From the cell containing the given text, extract its center point as [x, y] coordinate. 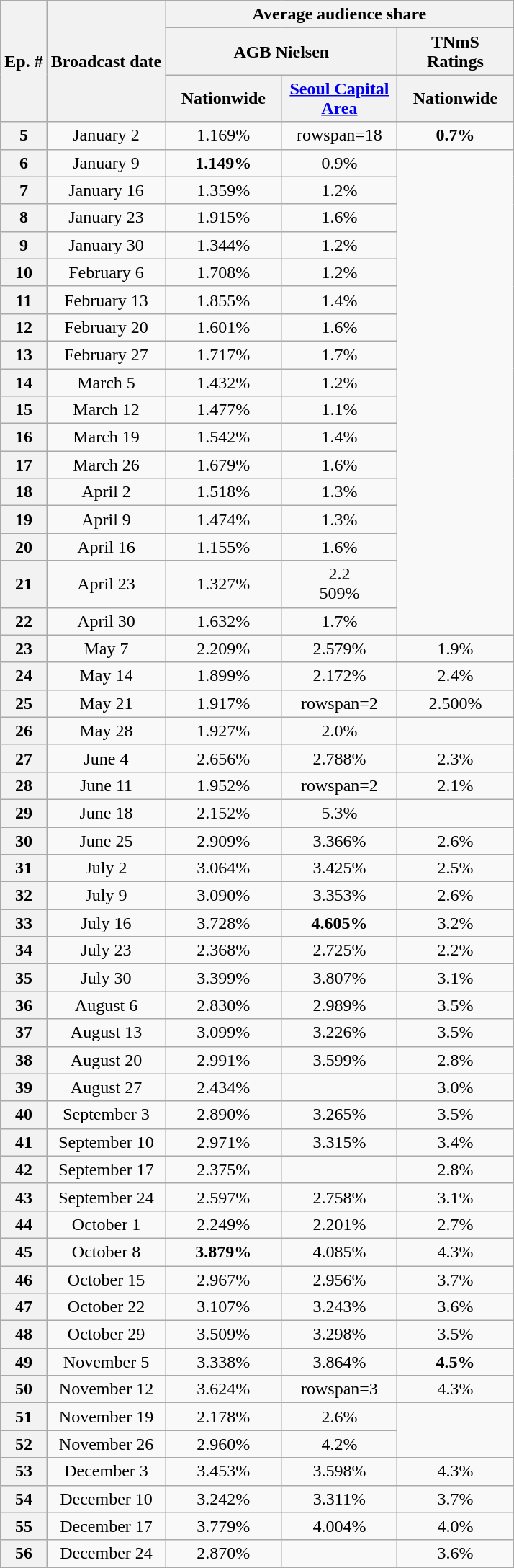
33 [24, 923]
2.830% [223, 1005]
44 [24, 1224]
2.152% [223, 813]
9 [24, 245]
July 9 [107, 896]
31 [24, 868]
2.368% [223, 950]
3.453% [223, 1471]
3.728% [223, 923]
3.624% [223, 1389]
June 25 [107, 841]
4.004% [340, 1526]
3.265% [340, 1115]
47 [24, 1307]
1.432% [223, 383]
4.605% [340, 923]
4.2% [340, 1444]
38 [24, 1060]
2.3% [455, 758]
Seoul Capital Area [340, 98]
32 [24, 896]
2.967% [223, 1279]
3.2% [455, 923]
3.099% [223, 1033]
1.915% [223, 218]
0.9% [340, 163]
51 [24, 1417]
1.927% [223, 731]
16 [24, 437]
1.169% [223, 135]
2.656% [223, 758]
February 13 [107, 300]
September 10 [107, 1142]
2.956% [340, 1279]
1.855% [223, 300]
3.366% [340, 841]
28 [24, 785]
1.601% [223, 327]
July 16 [107, 923]
July 2 [107, 868]
TNmS Ratings [455, 52]
1.717% [223, 355]
1.632% [223, 621]
11 [24, 300]
22 [24, 621]
24 [24, 676]
52 [24, 1444]
December 17 [107, 1526]
3.242% [223, 1499]
3.0% [455, 1087]
2.579% [340, 649]
January 30 [107, 245]
1.327% [223, 584]
January 9 [107, 163]
35 [24, 978]
2.434% [223, 1087]
December 3 [107, 1471]
18 [24, 492]
43 [24, 1197]
October 22 [107, 1307]
April 23 [107, 584]
May 7 [107, 649]
2.7% [455, 1224]
3.298% [340, 1335]
February 27 [107, 355]
June 11 [107, 785]
October 15 [107, 1279]
October 1 [107, 1224]
2.500% [455, 703]
3.598% [340, 1471]
1.9% [455, 649]
Ep. # [24, 61]
54 [24, 1499]
Broadcast date [107, 61]
50 [24, 1389]
AGB Nielsen [281, 52]
February 20 [107, 327]
3.509% [223, 1335]
14 [24, 383]
3.315% [340, 1142]
September 17 [107, 1170]
3.779% [223, 1526]
2.2% [455, 950]
3.226% [340, 1033]
1.477% [223, 410]
3.879% [223, 1252]
March 12 [107, 410]
March 19 [107, 437]
7 [24, 190]
2.201% [340, 1224]
2.989% [340, 1005]
3.599% [340, 1060]
2.597% [223, 1197]
2.991% [223, 1060]
2.909% [223, 841]
21 [24, 584]
39 [24, 1087]
3.338% [223, 1362]
48 [24, 1335]
October 29 [107, 1335]
6 [24, 163]
April 30 [107, 621]
37 [24, 1033]
rowspan=18 [340, 135]
rowspan=3 [340, 1389]
January 16 [107, 190]
2.758% [340, 1197]
3.311% [340, 1499]
2.1% [455, 785]
1.952% [223, 785]
2.4% [455, 676]
3.4% [455, 1142]
April 2 [107, 492]
4.0% [455, 1526]
46 [24, 1279]
53 [24, 1471]
1.155% [223, 547]
2.178% [223, 1417]
3.399% [223, 978]
September 3 [107, 1115]
10 [24, 272]
3.864% [340, 1362]
February 6 [107, 272]
2.375% [223, 1170]
25 [24, 703]
19 [24, 520]
30 [24, 841]
November 12 [107, 1389]
36 [24, 1005]
1.359% [223, 190]
41 [24, 1142]
17 [24, 465]
2.172% [340, 676]
1.518% [223, 492]
1.899% [223, 676]
2.5% [455, 868]
15 [24, 410]
November 5 [107, 1362]
December 10 [107, 1499]
5 [24, 135]
2.249% [223, 1224]
2.209% [223, 649]
49 [24, 1362]
29 [24, 813]
December 24 [107, 1554]
1.542% [223, 437]
August 20 [107, 1060]
1.679% [223, 465]
3.107% [223, 1307]
August 6 [107, 1005]
4.5% [455, 1362]
2.890% [223, 1115]
August 27 [107, 1087]
45 [24, 1252]
June 18 [107, 813]
3.243% [340, 1307]
2.788% [340, 758]
1.708% [223, 272]
2.0% [340, 731]
July 23 [107, 950]
March 5 [107, 383]
Average audience share [340, 14]
4.085% [340, 1252]
1.917% [223, 703]
April 9 [107, 520]
12 [24, 327]
April 16 [107, 547]
56 [24, 1554]
March 26 [107, 465]
August 13 [107, 1033]
13 [24, 355]
8 [24, 218]
June 4 [107, 758]
October 8 [107, 1252]
0.7% [455, 135]
34 [24, 950]
2.960% [223, 1444]
55 [24, 1526]
3.353% [340, 896]
23 [24, 649]
20 [24, 547]
July 30 [107, 978]
November 26 [107, 1444]
2.870% [223, 1554]
2.725% [340, 950]
1.344% [223, 245]
May 21 [107, 703]
27 [24, 758]
3.425% [340, 868]
2.2509% [340, 584]
May 14 [107, 676]
2.971% [223, 1142]
January 23 [107, 218]
42 [24, 1170]
5.3% [340, 813]
1.474% [223, 520]
3.064% [223, 868]
26 [24, 731]
40 [24, 1115]
May 28 [107, 731]
3.090% [223, 896]
November 19 [107, 1417]
1.1% [340, 410]
September 24 [107, 1197]
3.807% [340, 978]
1.149% [223, 163]
January 2 [107, 135]
